Identify which cell holds the provided text, then report its [X, Y] central coordinate. 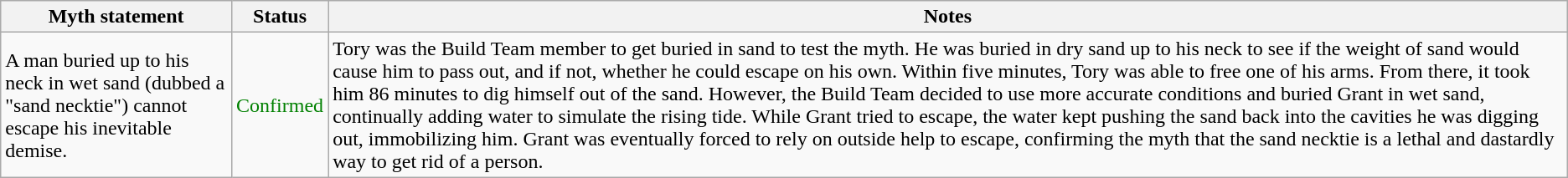
A man buried up to his neck in wet sand (dubbed a "sand necktie") cannot escape his inevitable demise. [116, 105]
Status [280, 17]
Confirmed [280, 105]
Notes [948, 17]
Myth statement [116, 17]
